Return [x, y] of the center of cell containing provided text 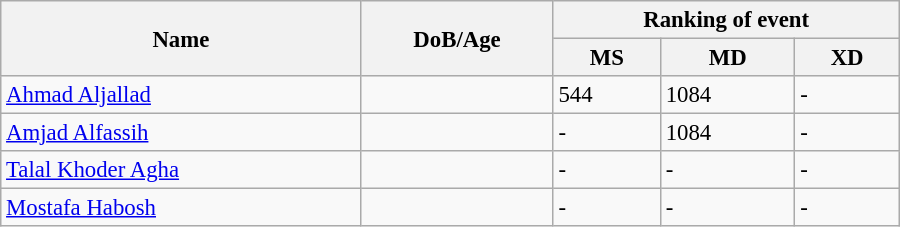
XD [847, 58]
Amjad Alfassih [181, 133]
Talal Khoder Agha [181, 170]
MS [606, 58]
Ranking of event [726, 20]
Mostafa Habosh [181, 208]
Ahmad Aljallad [181, 95]
544 [606, 95]
MD [728, 58]
DoB/Age [457, 38]
Name [181, 38]
